Determine the [X, Y] coordinate at the center of the cell enclosing the given text.  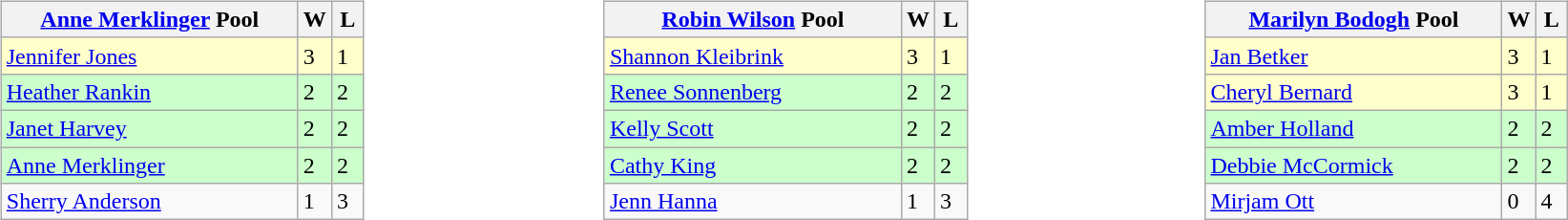
Shannon Kleibrink [752, 55]
Robin Wilson Pool [752, 19]
Mirjam Ott [1353, 202]
Sherry Anderson [149, 202]
0 [1519, 202]
Janet Harvey [149, 128]
Kelly Scott [752, 128]
Cheryl Bernard [1353, 92]
Renee Sonnenberg [752, 92]
Anne Merklinger [149, 165]
Cathy King [752, 165]
Jenn Hanna [752, 202]
Jan Betker [1353, 55]
4 [1552, 202]
Debbie McCormick [1353, 165]
Heather Rankin [149, 92]
Jennifer Jones [149, 55]
Anne Merklinger Pool [149, 19]
Amber Holland [1353, 128]
Marilyn Bodogh Pool [1353, 19]
